Extract the [x, y] coordinate from the center of the cell holding the provided text.  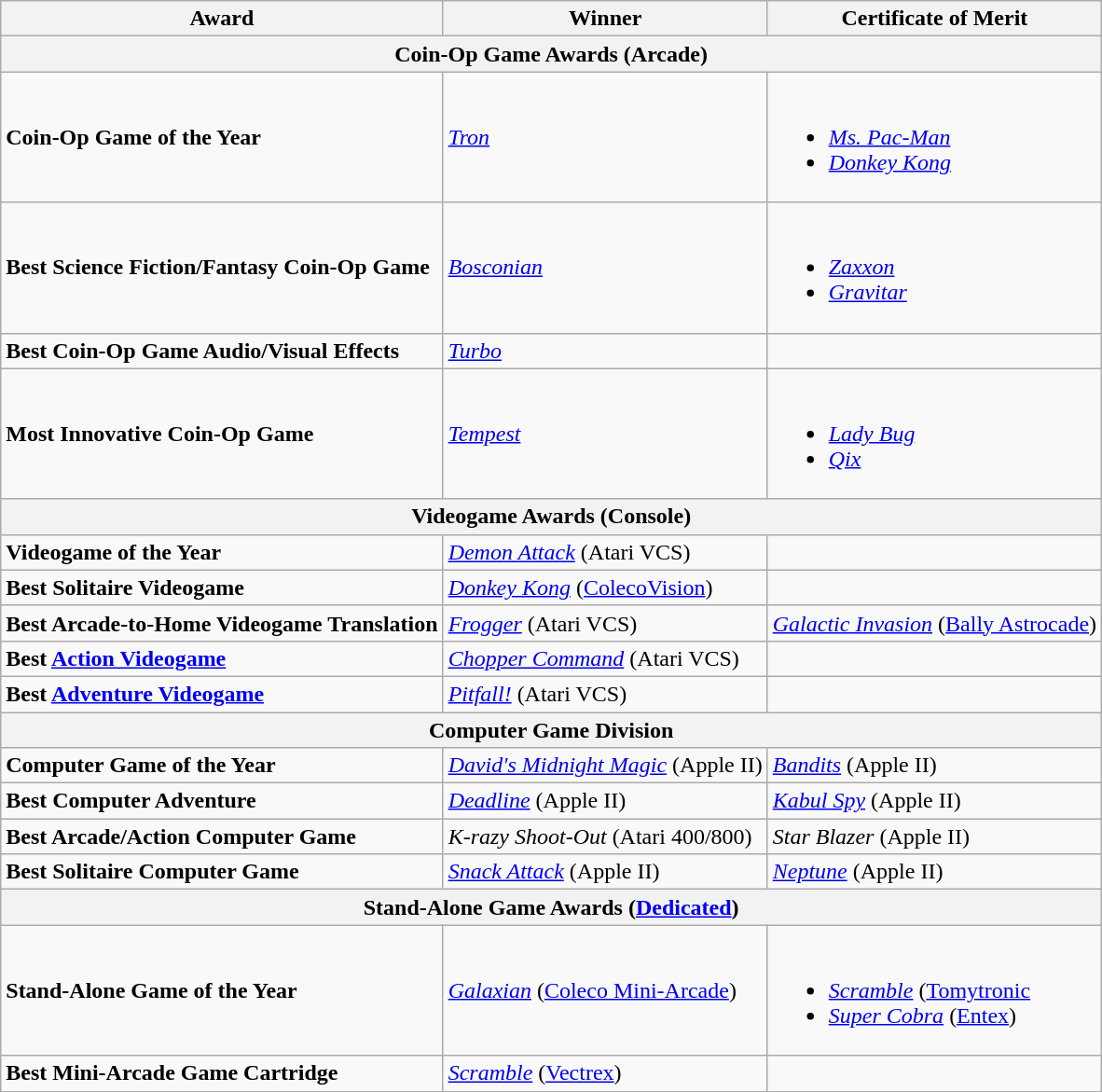
Videogame Awards (Console) [552, 517]
Neptune (Apple II) [934, 872]
Computer Game of the Year [222, 766]
Chopper Command (Atari VCS) [605, 658]
Scramble (TomytronicSuper Cobra (Entex) [934, 990]
Ms. Pac-ManDonkey Kong [934, 137]
Frogger (Atari VCS) [605, 623]
Lady BugQix [934, 434]
Best Adventure Videogame [222, 694]
Best Solitaire Computer Game [222, 872]
Stand-Alone Game Awards (Dedicated) [552, 907]
Donkey Kong (ColecoVision) [605, 587]
Bandits (Apple II) [934, 766]
David's Midnight Magic (Apple II) [605, 766]
Best Arcade/Action Computer Game [222, 836]
Scramble (Vectrex) [605, 1073]
Galactic Invasion (Bally Astrocade) [934, 623]
Galaxian (Coleco Mini-Arcade) [605, 990]
Tron [605, 137]
Award [222, 19]
Certificate of Merit [934, 19]
Winner [605, 19]
Best Computer Adventure [222, 801]
K-razy Shoot-Out (Atari 400/800) [605, 836]
Tempest [605, 434]
Computer Game Division [552, 730]
Coin-Op Game of the Year [222, 137]
Best Coin-Op Game Audio/Visual Effects [222, 351]
Star Blazer (Apple II) [934, 836]
Snack Attack (Apple II) [605, 872]
Best Action Videogame [222, 658]
ZaxxonGravitar [934, 268]
Stand-Alone Game of the Year [222, 990]
Best Solitaire Videogame [222, 587]
Best Arcade-to-Home Videogame Translation [222, 623]
Pitfall! (Atari VCS) [605, 694]
Turbo [605, 351]
Kabul Spy (Apple II) [934, 801]
Best Science Fiction/Fantasy Coin-Op Game [222, 268]
Bosconian [605, 268]
Demon Attack (Atari VCS) [605, 552]
Videogame of the Year [222, 552]
Best Mini-Arcade Game Cartridge [222, 1073]
Coin-Op Game Awards (Arcade) [552, 54]
Deadline (Apple II) [605, 801]
Most Innovative Coin-Op Game [222, 434]
